Scan for the cell matching the given text and deliver its (x, y) coordinate at center. 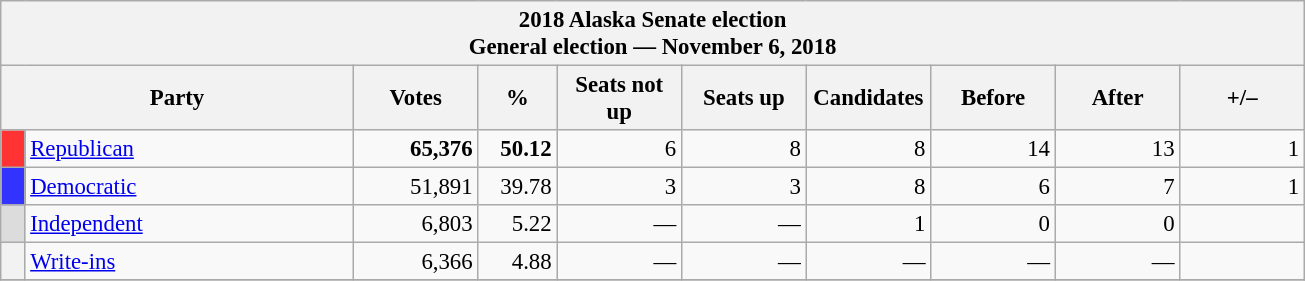
7 (1118, 187)
Independent (189, 224)
5.22 (518, 224)
Candidates (868, 98)
+/– (1242, 98)
6,803 (416, 224)
Write-ins (189, 262)
Seats up (744, 98)
65,376 (416, 149)
14 (994, 149)
4.88 (518, 262)
50.12 (518, 149)
% (518, 98)
Party (178, 98)
Democratic (189, 187)
Seats not up (620, 98)
6,366 (416, 262)
Before (994, 98)
After (1118, 98)
51,891 (416, 187)
2018 Alaska Senate electionGeneral election — November 6, 2018 (653, 34)
13 (1118, 149)
Republican (189, 149)
39.78 (518, 187)
Votes (416, 98)
